From the cell containing the given text, extract its center point as [X, Y] coordinate. 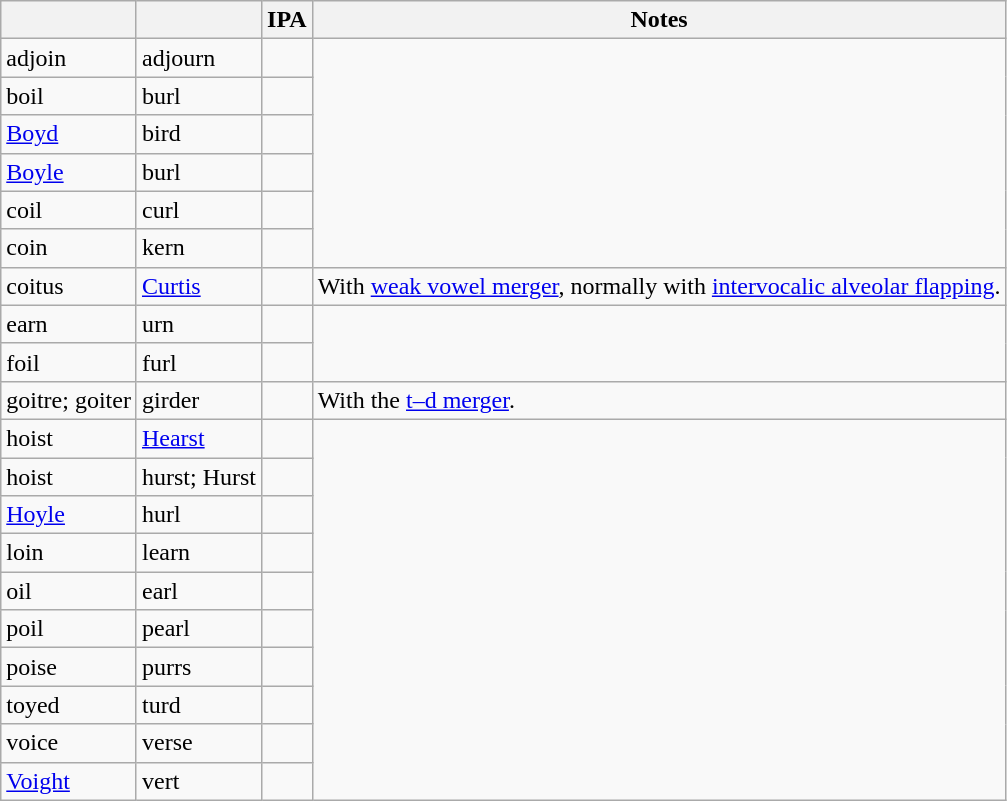
With weak vowel merger, normally with intervocalic alveolar flapping. [659, 286]
toyed [69, 705]
vert [198, 781]
girder [198, 400]
voice [69, 743]
verse [198, 743]
pearl [198, 629]
earn [69, 324]
learn [198, 553]
bird [198, 134]
furl [198, 362]
purrs [198, 667]
coin [69, 248]
coitus [69, 286]
poise [69, 667]
Voight [69, 781]
adjoin [69, 58]
turd [198, 705]
poil [69, 629]
Hoyle [69, 515]
hurl [198, 515]
adjourn [198, 58]
earl [198, 591]
Hearst [198, 438]
boil [69, 96]
Boyd [69, 134]
IPA [288, 20]
Boyle [69, 172]
goitre; goiter [69, 400]
hurst; Hurst [198, 477]
oil [69, 591]
foil [69, 362]
loin [69, 553]
kern [198, 248]
coil [69, 210]
Notes [659, 20]
urn [198, 324]
Curtis [198, 286]
curl [198, 210]
With the t–d merger. [659, 400]
